Return the [X, Y] coordinate for the center point of the cell that contains the specified text.  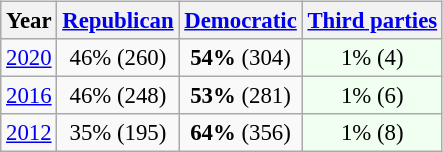
46% (248) [118, 96]
Year [29, 21]
54% (304) [240, 58]
1% (4) [372, 58]
2016 [29, 96]
Republican [118, 21]
53% (281) [240, 96]
1% (6) [372, 96]
Democratic [240, 21]
Third parties [372, 21]
46% (260) [118, 58]
2012 [29, 133]
35% (195) [118, 133]
64% (356) [240, 133]
1% (8) [372, 133]
2020 [29, 58]
